Locate the cell with the specified text and output its [x, y] center coordinate. 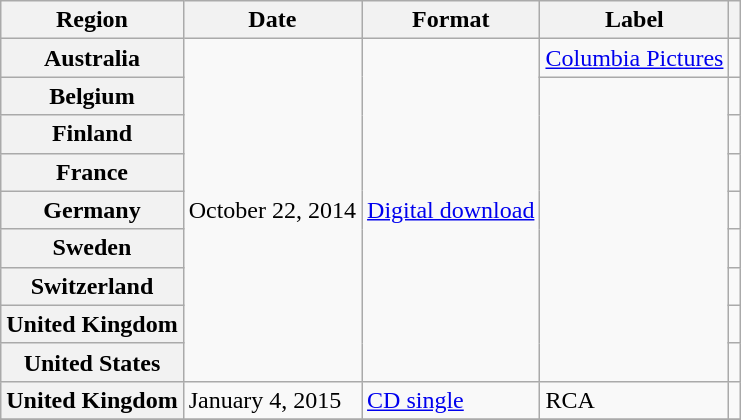
Belgium [92, 96]
Region [92, 20]
Digital download [451, 210]
RCA [634, 400]
Sweden [92, 248]
Switzerland [92, 286]
France [92, 172]
Germany [92, 210]
January 4, 2015 [272, 400]
Date [272, 20]
Australia [92, 58]
CD single [451, 400]
Finland [92, 134]
October 22, 2014 [272, 210]
United States [92, 362]
Label [634, 20]
Format [451, 20]
Columbia Pictures [634, 58]
